Detect which cell encompasses the target text, then output its (x, y) center coordinate. 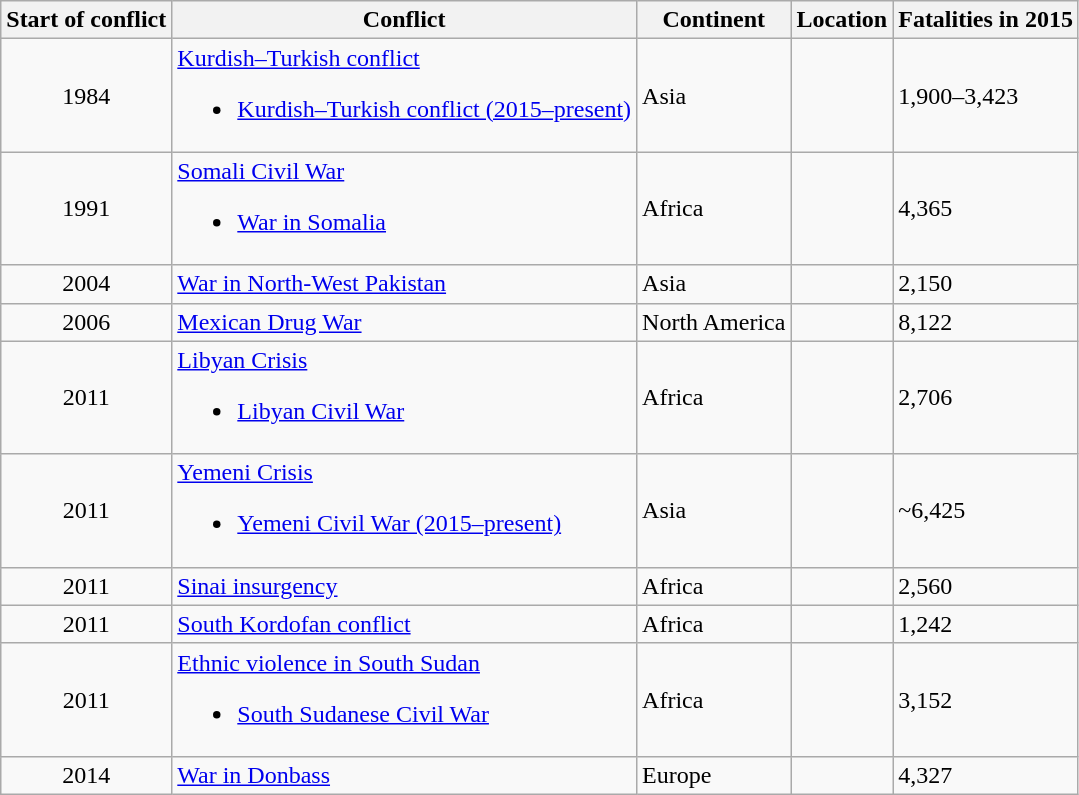
4,327 (986, 775)
Location (842, 20)
War in North-West Pakistan (404, 284)
2014 (86, 775)
Libyan CrisisLibyan Civil War (404, 398)
8,122 (986, 322)
2,560 (986, 586)
Yemeni CrisisYemeni Civil War (2015–present) (404, 510)
2,706 (986, 398)
Continent (714, 20)
2,150 (986, 284)
1,900–3,423 (986, 96)
1,242 (986, 624)
War in Donbass (404, 775)
Start of conflict (86, 20)
1984 (86, 96)
3,152 (986, 700)
Somali Civil WarWar in Somalia (404, 208)
North America (714, 322)
2006 (86, 322)
4,365 (986, 208)
Conflict (404, 20)
Europe (714, 775)
South Kordofan conflict (404, 624)
Ethnic violence in South SudanSouth Sudanese Civil War (404, 700)
Mexican Drug War (404, 322)
2004 (86, 284)
1991 (86, 208)
~6,425 (986, 510)
Fatalities in 2015 (986, 20)
Kurdish–Turkish conflictKurdish–Turkish conflict (2015–present) (404, 96)
Sinai insurgency (404, 586)
